Extract the [X, Y] coordinate from the center of the cell holding the provided text.  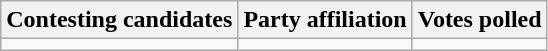
Party affiliation [325, 20]
Contesting candidates [120, 20]
Votes polled [480, 20]
